Scan for the cell matching the given text and deliver its (X, Y) coordinate at center. 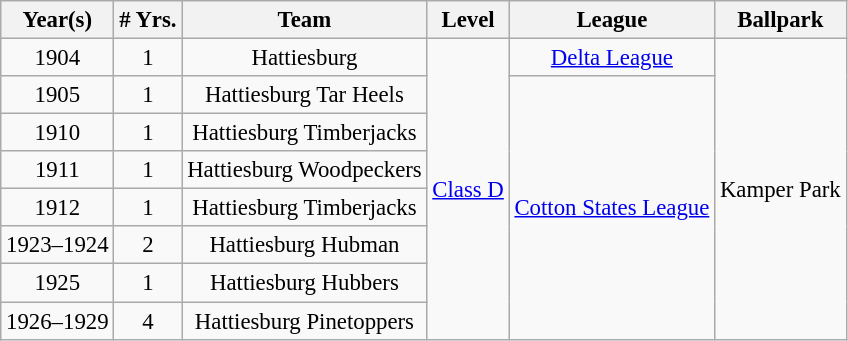
1925 (58, 283)
1910 (58, 133)
League (612, 20)
1904 (58, 58)
Class D (468, 190)
Delta League (612, 58)
2 (148, 245)
Hattiesburg Woodpeckers (304, 170)
Ballpark (780, 20)
Hattiesburg Hubbers (304, 283)
Cotton States League (612, 208)
Hattiesburg (304, 58)
Hattiesburg Tar Heels (304, 95)
1912 (58, 208)
Level (468, 20)
1905 (58, 95)
Year(s) (58, 20)
Kamper Park (780, 190)
1923–1924 (58, 245)
1911 (58, 170)
Hattiesburg Hubman (304, 245)
4 (148, 321)
Hattiesburg Pinetoppers (304, 321)
Team (304, 20)
# Yrs. (148, 20)
1926–1929 (58, 321)
